Locate the cell with the specified text and output its (x, y) center coordinate. 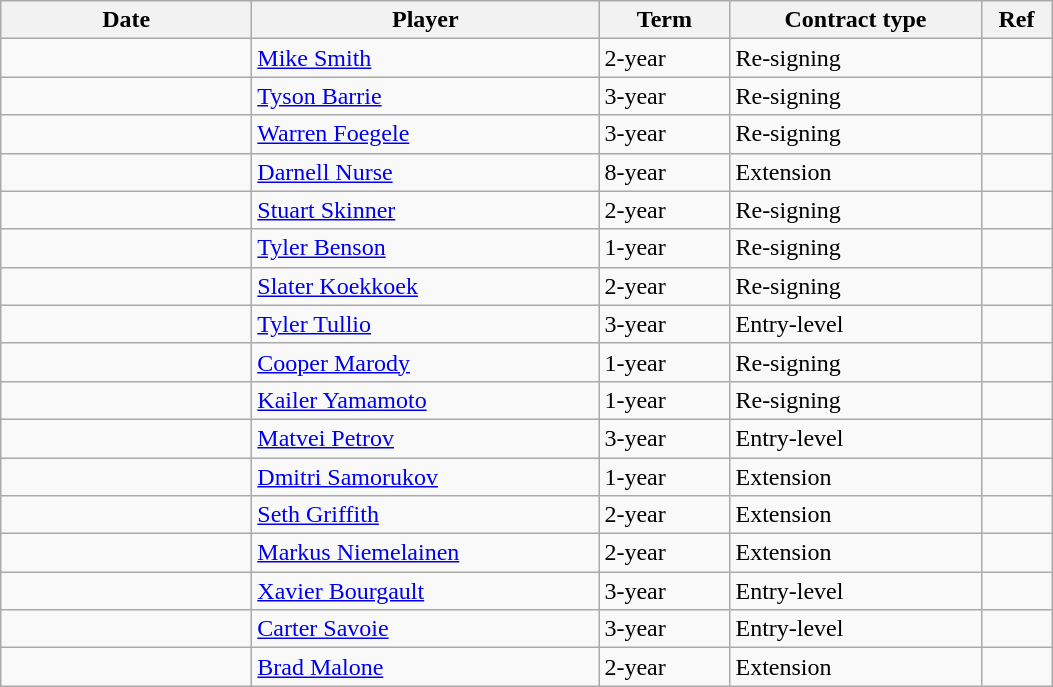
Term (664, 20)
Tyler Tullio (426, 324)
Seth Griffith (426, 515)
Tyler Benson (426, 248)
Warren Foegele (426, 134)
Brad Malone (426, 667)
Xavier Bourgault (426, 591)
Tyson Barrie (426, 96)
Carter Savoie (426, 629)
Kailer Yamamoto (426, 400)
Stuart Skinner (426, 210)
Ref (1016, 20)
Player (426, 20)
Cooper Marody (426, 362)
Markus Niemelainen (426, 553)
Dmitri Samorukov (426, 477)
Contract type (856, 20)
8-year (664, 172)
Slater Koekkoek (426, 286)
Matvei Petrov (426, 438)
Date (126, 20)
Mike Smith (426, 58)
Darnell Nurse (426, 172)
